Detect which cell encompasses the target text, then output its [X, Y] center coordinate. 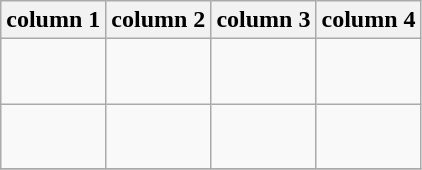
column 2 [158, 20]
column 4 [368, 20]
column 3 [264, 20]
column 1 [54, 20]
